Capture the cell that displays the provided text and extract its [x, y] central coordinate. 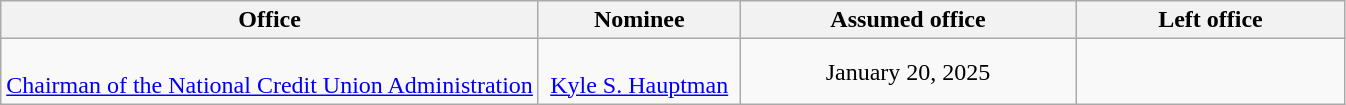
January 20, 2025 [908, 72]
Chairman of the National Credit Union Administration [270, 72]
Left office [1210, 20]
Nominee [639, 20]
Office [270, 20]
Assumed office [908, 20]
Kyle S. Hauptman [639, 72]
